Detect which cell encompasses the target text, then output its [x, y] center coordinate. 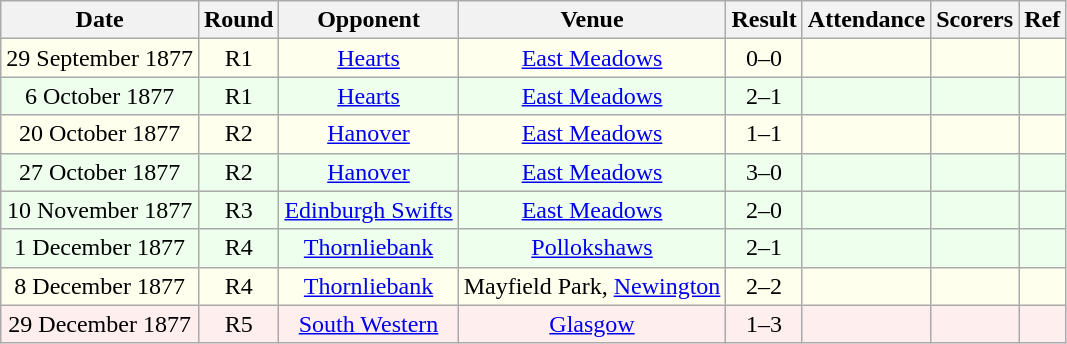
0–0 [764, 58]
South Western [368, 324]
Pollokshaws [592, 248]
Attendance [866, 20]
Opponent [368, 20]
29 December 1877 [100, 324]
8 December 1877 [100, 286]
Glasgow [592, 324]
Mayfield Park, Newington [592, 286]
Venue [592, 20]
1–1 [764, 134]
2–2 [764, 286]
R5 [238, 324]
Date [100, 20]
3–0 [764, 172]
Scorers [975, 20]
20 October 1877 [100, 134]
1–3 [764, 324]
29 September 1877 [100, 58]
27 October 1877 [100, 172]
Edinburgh Swifts [368, 210]
1 December 1877 [100, 248]
Result [764, 20]
R3 [238, 210]
6 October 1877 [100, 96]
Ref [1042, 20]
Round [238, 20]
10 November 1877 [100, 210]
2–0 [764, 210]
